Detect which cell encompasses the target text, then output its (x, y) center coordinate. 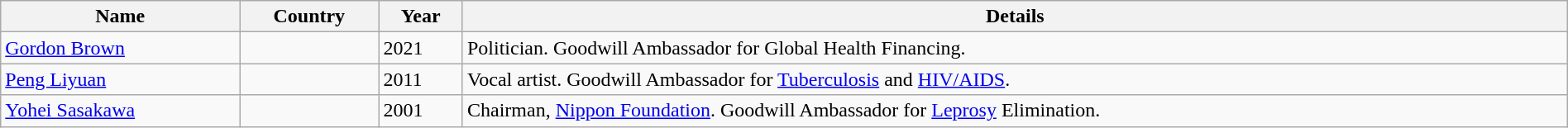
Gordon Brown (121, 48)
Details (1015, 17)
Yohei Sasakawa (121, 111)
2021 (421, 48)
2001 (421, 111)
2011 (421, 79)
Year (421, 17)
Chairman, Nippon Foundation. Goodwill Ambassador for Leprosy Elimination. (1015, 111)
Vocal artist. Goodwill Ambassador for Tuberculosis and HIV/AIDS. (1015, 79)
Peng Liyuan (121, 79)
Politician. Goodwill Ambassador for Global Health Financing. (1015, 48)
Name (121, 17)
Country (309, 17)
